Identify which cell holds the provided text, then report its [x, y] central coordinate. 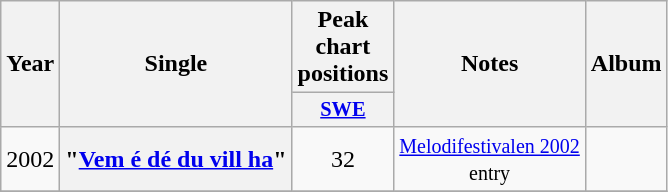
Peak chart positions [343, 47]
Single [176, 64]
2002 [30, 158]
"Vem é dé du vill ha" [176, 158]
32 [343, 158]
Notes [490, 64]
Album [626, 64]
Melodifestivalen 2002 entry [490, 158]
SWE [343, 110]
Year [30, 64]
